Search for the cell housing the specified text and yield its [x, y] center coordinate. 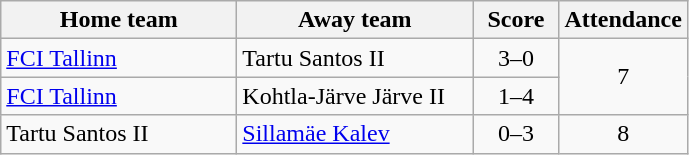
0–3 [516, 134]
Score [516, 20]
Kohtla-Järve Järve II [355, 96]
3–0 [516, 58]
7 [623, 77]
1–4 [516, 96]
Away team [355, 20]
8 [623, 134]
Sillamäe Kalev [355, 134]
Attendance [623, 20]
Home team [119, 20]
